Provide the (x, y) coordinate of the cell's center where the given text is located.  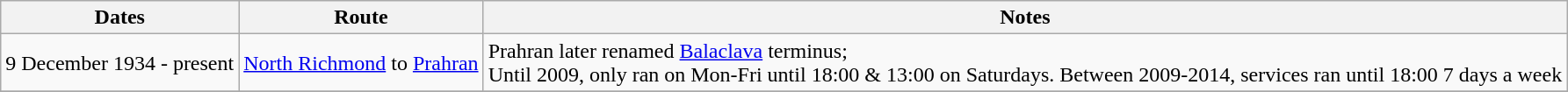
Route (361, 18)
North Richmond to Prahran (361, 63)
Dates (119, 18)
Notes (1025, 18)
9 December 1934 - present (119, 63)
